Extract the (x, y) coordinate from the center of the cell holding the provided text.  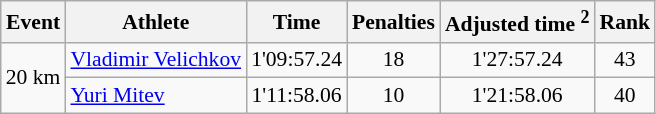
Rank (626, 22)
1'11:58.06 (296, 96)
1'27:57.24 (518, 60)
Athlete (156, 22)
20 km (34, 78)
Yuri Mitev (156, 96)
43 (626, 60)
Time (296, 22)
1'09:57.24 (296, 60)
Event (34, 22)
Penalties (394, 22)
18 (394, 60)
10 (394, 96)
Adjusted time 2 (518, 22)
40 (626, 96)
Vladimir Velichkov (156, 60)
1'21:58.06 (518, 96)
